Search for the cell housing the specified text and yield its [x, y] center coordinate. 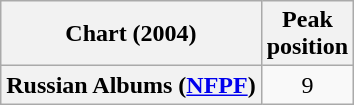
Russian Albums (NFPF) [131, 85]
Chart (2004) [131, 34]
Peakposition [307, 34]
9 [307, 85]
